Search for the cell housing the specified text and yield its (x, y) center coordinate. 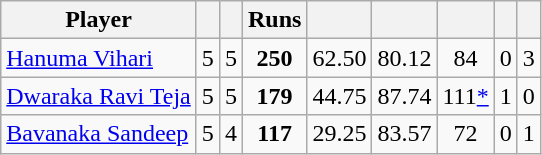
Player (99, 20)
44.75 (340, 96)
Bavanaka Sandeep (99, 134)
117 (274, 134)
62.50 (340, 58)
179 (274, 96)
250 (274, 58)
87.74 (404, 96)
3 (528, 58)
Runs (274, 20)
4 (230, 134)
80.12 (404, 58)
111* (466, 96)
84 (466, 58)
83.57 (404, 134)
Hanuma Vihari (99, 58)
Dwaraka Ravi Teja (99, 96)
72 (466, 134)
29.25 (340, 134)
